Return [x, y] of the center of cell containing provided text 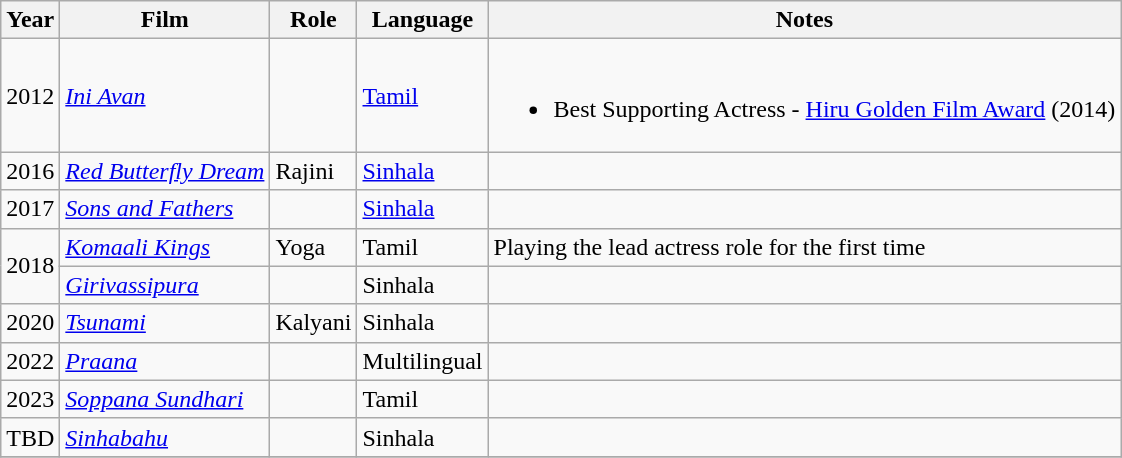
Kalyani [314, 323]
Best Supporting Actress - Hiru Golden Film Award (2014) [804, 96]
Sinhabahu [165, 437]
2020 [30, 323]
Red Butterfly Dream [165, 171]
Ini Avan [165, 96]
Role [314, 20]
Notes [804, 20]
2016 [30, 171]
Sons and Fathers [165, 209]
Film [165, 20]
Yoga [314, 247]
Praana [165, 361]
TBD [30, 437]
2018 [30, 266]
Rajini [314, 171]
Language [422, 20]
Playing the lead actress role for the first time [804, 247]
Soppana Sundhari [165, 399]
Tsunami [165, 323]
Girivassipura [165, 285]
Komaali Kings [165, 247]
2022 [30, 361]
2012 [30, 96]
2023 [30, 399]
2017 [30, 209]
Year [30, 20]
Multilingual [422, 361]
